Find where the given text appears and provide that cell's center as [x, y] coordinate. 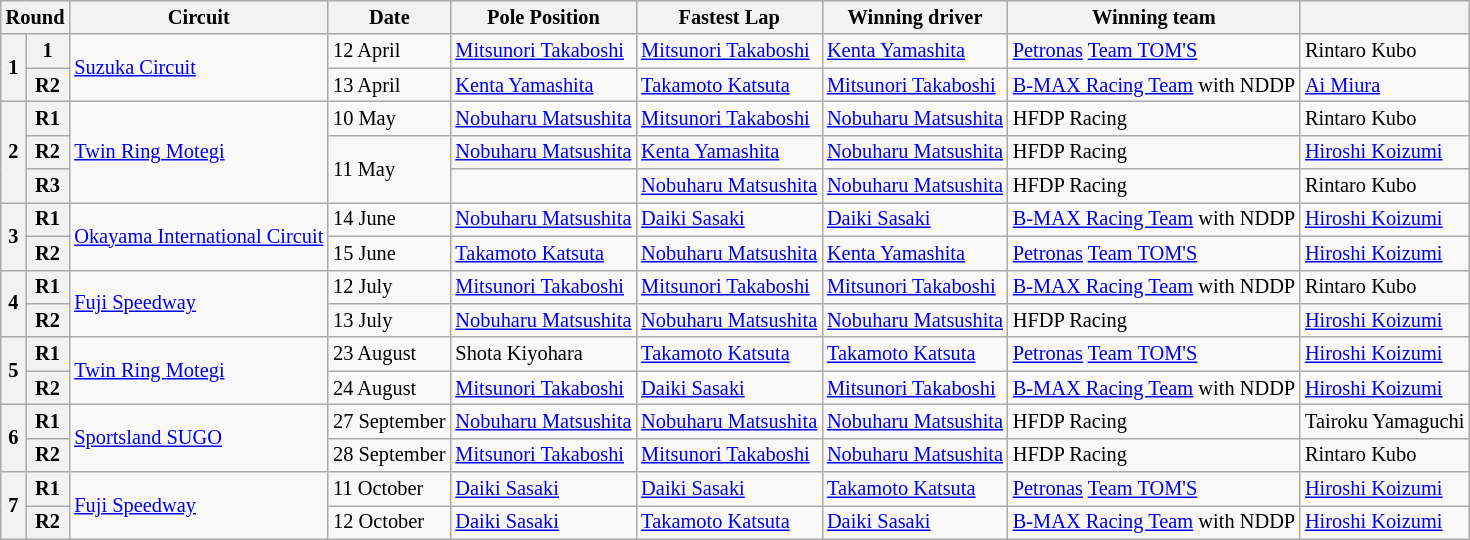
12 April [389, 51]
Okayama International Circuit [198, 236]
2 [14, 152]
Circuit [198, 17]
Pole Position [543, 17]
13 July [389, 320]
24 August [389, 388]
27 September [389, 421]
Round [36, 17]
5 [14, 370]
7 [14, 506]
Winning team [1154, 17]
23 August [389, 354]
Date [389, 17]
12 July [389, 287]
11 May [389, 168]
15 June [389, 253]
6 [14, 438]
11 October [389, 489]
Sportsland SUGO [198, 438]
13 April [389, 85]
3 [14, 236]
12 October [389, 522]
4 [14, 304]
Ai Miura [1384, 85]
28 September [389, 455]
R3 [48, 186]
Winning driver [915, 17]
14 June [389, 219]
10 May [389, 118]
Shota Kiyohara [543, 354]
Suzuka Circuit [198, 68]
Tairoku Yamaguchi [1384, 421]
Fastest Lap [729, 17]
